Pinpoint the cell where the given text exists, returning its [X, Y] midpoint coordinate. 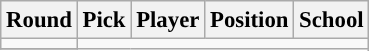
Pick [104, 20]
Round [39, 20]
School [332, 20]
Player [168, 20]
Position [250, 20]
